Find where the given text appears and provide that cell's center as (X, Y) coordinate. 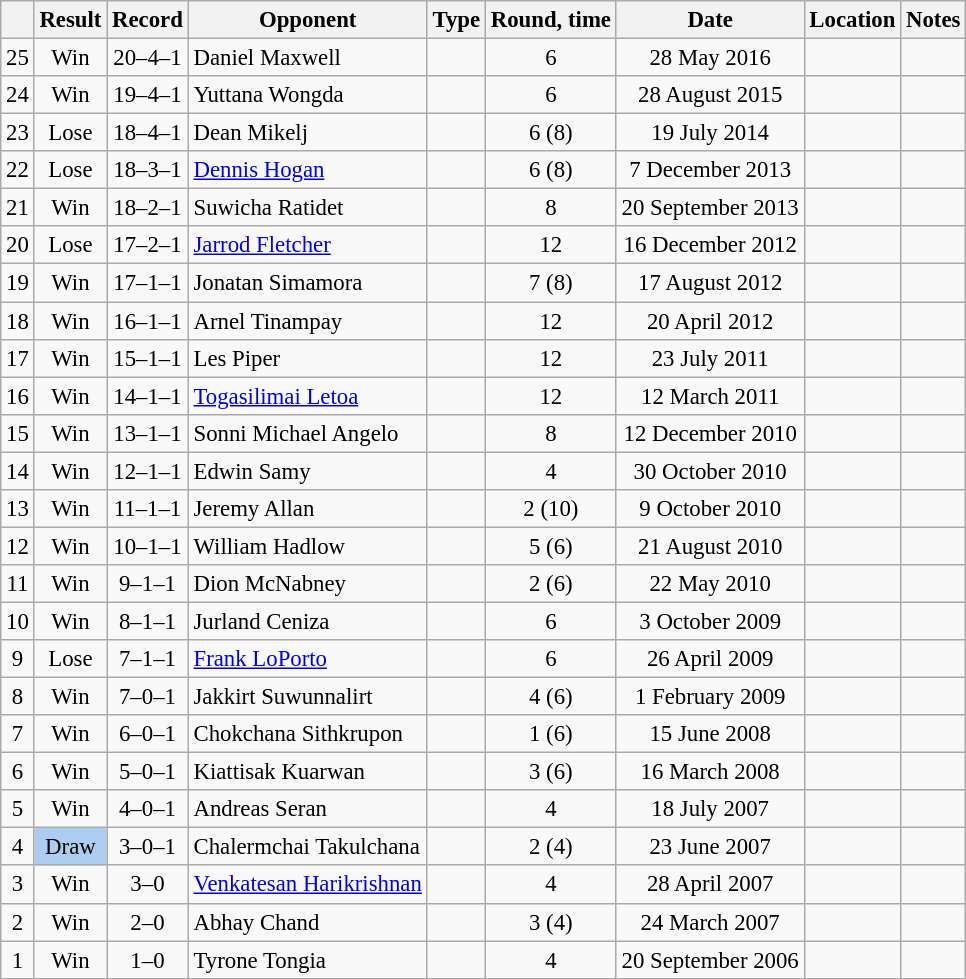
Location (852, 20)
1 (6) (550, 734)
Togasilimai Letoa (308, 396)
10–1–1 (148, 546)
William Hadlow (308, 546)
Andreas Seran (308, 809)
9 October 2010 (710, 509)
12 December 2010 (710, 433)
Type (456, 20)
Arnel Tinampay (308, 321)
18 July 2007 (710, 809)
7–0–1 (148, 697)
28 April 2007 (710, 885)
2 (18, 922)
Daniel Maxwell (308, 58)
6–0–1 (148, 734)
18–2–1 (148, 208)
16 March 2008 (710, 772)
22 (18, 170)
16 December 2012 (710, 245)
11–1–1 (148, 509)
Opponent (308, 20)
Jurland Ceniza (308, 621)
Venkatesan Harikrishnan (308, 885)
4–0–1 (148, 809)
Draw (70, 847)
Frank LoPorto (308, 659)
Dion McNabney (308, 584)
17 August 2012 (710, 283)
5 (18, 809)
18–4–1 (148, 133)
Jeremy Allan (308, 509)
19 (18, 283)
Tyrone Tongia (308, 960)
17–1–1 (148, 283)
8–1–1 (148, 621)
3 (4) (550, 922)
24 March 2007 (710, 922)
21 August 2010 (710, 546)
Abhay Chand (308, 922)
25 (18, 58)
14 (18, 471)
19 July 2014 (710, 133)
3 (18, 885)
2–0 (148, 922)
Jarrod Fletcher (308, 245)
2 (6) (550, 584)
20 September 2006 (710, 960)
Dean Mikelj (308, 133)
12–1–1 (148, 471)
20 April 2012 (710, 321)
18–3–1 (148, 170)
13 (18, 509)
2 (10) (550, 509)
14–1–1 (148, 396)
1–0 (148, 960)
22 May 2010 (710, 584)
9 (18, 659)
Jakkirt Suwunnalirt (308, 697)
Sonni Michael Angelo (308, 433)
20–4–1 (148, 58)
Kiattisak Kuarwan (308, 772)
1 February 2009 (710, 697)
18 (18, 321)
Yuttana Wongda (308, 95)
12 March 2011 (710, 396)
30 October 2010 (710, 471)
16–1–1 (148, 321)
7 (8) (550, 283)
Suwicha Ratidet (308, 208)
3 (6) (550, 772)
17 (18, 358)
28 May 2016 (710, 58)
Date (710, 20)
Edwin Samy (308, 471)
16 (18, 396)
9–1–1 (148, 584)
Notes (934, 20)
7 (18, 734)
3–0–1 (148, 847)
7–1–1 (148, 659)
26 April 2009 (710, 659)
3 October 2009 (710, 621)
Dennis Hogan (308, 170)
15 (18, 433)
7 December 2013 (710, 170)
20 (18, 245)
15–1–1 (148, 358)
15 June 2008 (710, 734)
5 (6) (550, 546)
Result (70, 20)
4 (6) (550, 697)
23 July 2011 (710, 358)
2 (4) (550, 847)
Chalermchai Takulchana (308, 847)
23 June 2007 (710, 847)
21 (18, 208)
Round, time (550, 20)
13–1–1 (148, 433)
23 (18, 133)
Les Piper (308, 358)
3–0 (148, 885)
28 August 2015 (710, 95)
5–0–1 (148, 772)
10 (18, 621)
17–2–1 (148, 245)
1 (18, 960)
20 September 2013 (710, 208)
Record (148, 20)
24 (18, 95)
11 (18, 584)
Chokchana Sithkrupon (308, 734)
19–4–1 (148, 95)
Jonatan Simamora (308, 283)
